Provide the (x, y) coordinate of the cell's center where the given text is located.  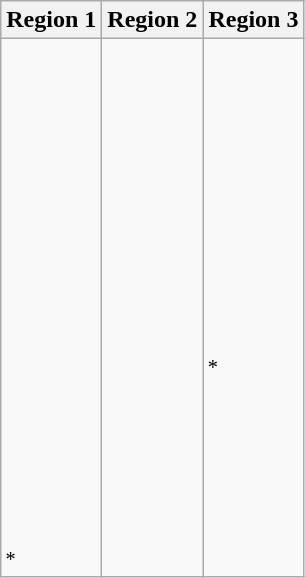
Region 2 (152, 20)
Region 1 (52, 20)
Region 3 (254, 20)
